Determine the [X, Y] coordinate at the center of the cell enclosing the given text.  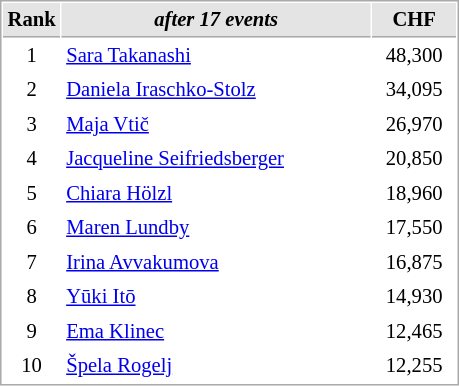
7 [32, 262]
20,850 [414, 158]
Maren Lundby [216, 228]
2 [32, 90]
Chiara Hölzl [216, 194]
8 [32, 296]
Špela Rogelj [216, 366]
18,960 [414, 194]
Maja Vtič [216, 124]
12,465 [414, 332]
12,255 [414, 366]
3 [32, 124]
9 [32, 332]
4 [32, 158]
48,300 [414, 56]
5 [32, 194]
Rank [32, 20]
6 [32, 228]
10 [32, 366]
Daniela Iraschko-Stolz [216, 90]
26,970 [414, 124]
Irina Avvakumova [216, 262]
17,550 [414, 228]
1 [32, 56]
Jacqueline Seifriedsberger [216, 158]
Sara Takanashi [216, 56]
16,875 [414, 262]
34,095 [414, 90]
Yūki Itō [216, 296]
CHF [414, 20]
14,930 [414, 296]
Ema Klinec [216, 332]
after 17 events [216, 20]
